Search for the cell housing the specified text and yield its (x, y) center coordinate. 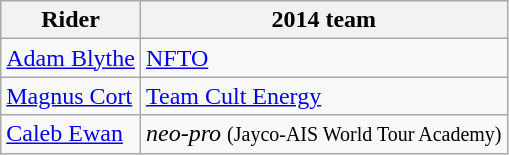
neo-pro (Jayco-AIS World Tour Academy) (324, 134)
Adam Blythe (71, 58)
2014 team (324, 20)
Caleb Ewan (71, 134)
Magnus Cort (71, 96)
NFTO (324, 58)
Rider (71, 20)
Team Cult Energy (324, 96)
